Output the (x, y) coordinate of the center of the cell containing the given text.  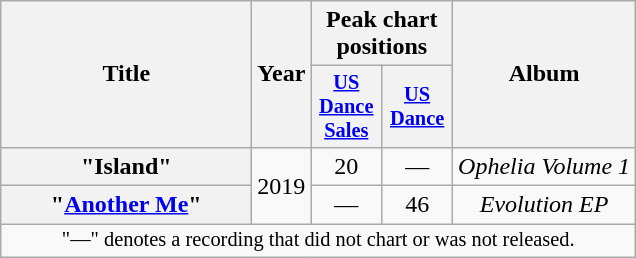
Ophelia Volume 1 (544, 166)
"Another Me" (126, 205)
"—" denotes a recording that did not chart or was not released. (318, 241)
Album (544, 74)
20 (346, 166)
Year (282, 74)
2019 (282, 185)
USDance (418, 107)
USDance Sales (346, 107)
Evolution EP (544, 205)
"Island" (126, 166)
Title (126, 74)
Peak chart positions (382, 34)
46 (418, 205)
